Identify which cell holds the provided text, then report its [x, y] central coordinate. 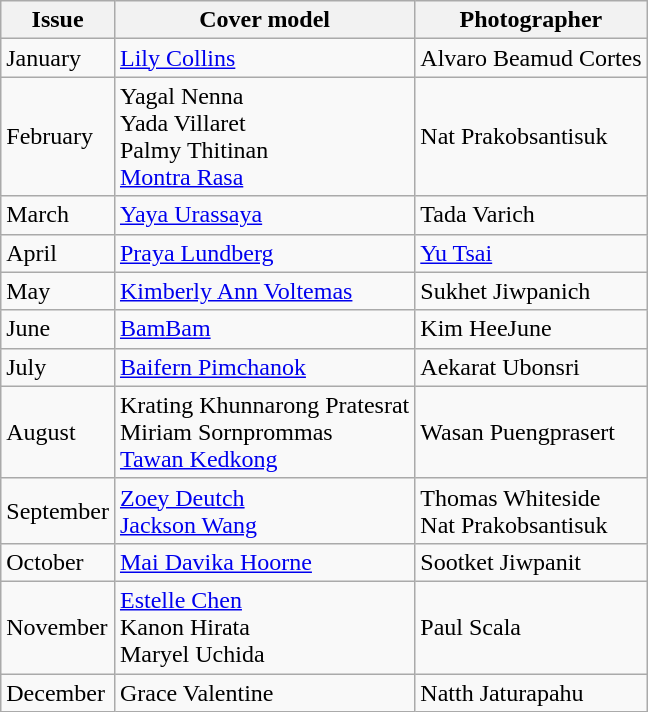
Paul Scala [531, 627]
Cover model [264, 20]
January [58, 58]
Kim HeeJune [531, 329]
BamBam [264, 329]
Kimberly Ann Voltemas [264, 291]
Mai Davika Hoorne [264, 562]
September [58, 510]
May [58, 291]
December [58, 693]
Sukhet Jiwpanich [531, 291]
Estelle Chen Kanon Hirata Maryel Uchida [264, 627]
Yagal Nenna Yada Villaret Palmy Thitinan Montra Rasa [264, 136]
Natth Jaturapahu [531, 693]
Zoey Deutch Jackson Wang [264, 510]
Thomas Whiteside Nat Prakobsantisuk [531, 510]
Grace Valentine [264, 693]
Tada Varich [531, 215]
Sootket Jiwpanit [531, 562]
Yu Tsai [531, 253]
Photographer [531, 20]
March [58, 215]
October [58, 562]
Baifern Pimchanok [264, 367]
Nat Prakobsantisuk [531, 136]
Yaya Urassaya [264, 215]
June [58, 329]
Krating Khunnarong Pratesrat Miriam Sornprommas Tawan Kedkong [264, 432]
Praya Lundberg [264, 253]
Lily Collins [264, 58]
February [58, 136]
November [58, 627]
Wasan Puengprasert [531, 432]
July [58, 367]
Aekarat Ubonsri [531, 367]
Issue [58, 20]
Alvaro Beamud Cortes [531, 58]
April [58, 253]
August [58, 432]
